From the cell containing the given text, extract its center point as (x, y) coordinate. 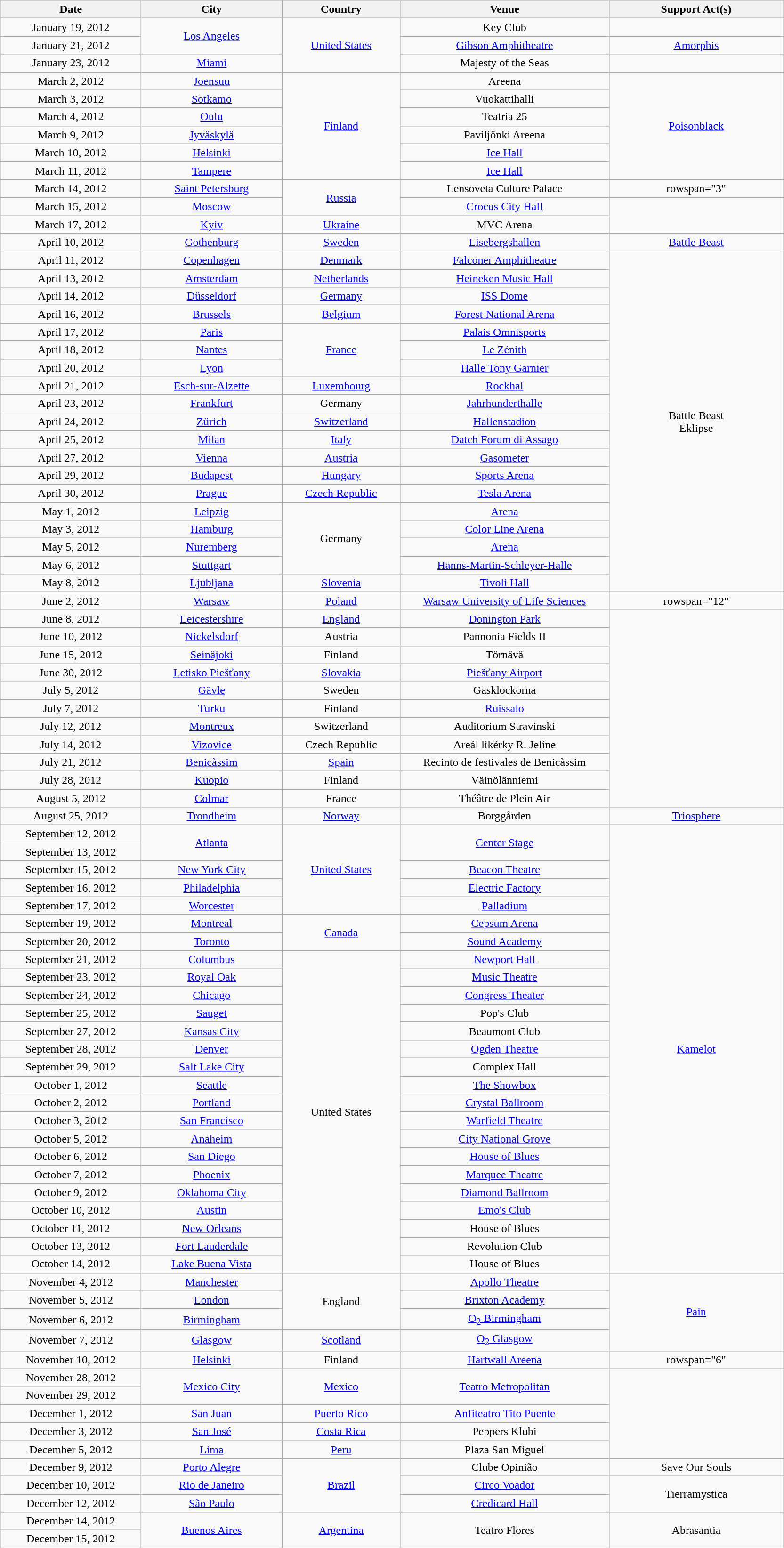
Lima (212, 1449)
April 29, 2012 (71, 475)
Vuokattihalli (505, 99)
Esch-sur-Alzette (212, 386)
January 21, 2012 (71, 45)
Warfield Theatre (505, 1121)
Luxembourg (341, 386)
Key Club (505, 27)
Crocus City Hall (505, 206)
September 28, 2012 (71, 1049)
Donington Park (505, 619)
Anfiteatro Tito Puente (505, 1413)
September 27, 2012 (71, 1031)
Kyiv (212, 225)
September 29, 2012 (71, 1067)
March 15, 2012 (71, 206)
Brixton Academy (505, 1300)
December 9, 2012 (71, 1467)
Zürich (212, 421)
August 5, 2012 (71, 798)
Italy (341, 439)
Gasometer (505, 457)
Tampere (212, 170)
Ukraine (341, 225)
Porto Alegre (212, 1467)
Fort Lauderdale (212, 1246)
Netherlands (341, 278)
August 25, 2012 (71, 816)
Abrasantia (696, 1530)
Montreal (212, 924)
Birmingham (212, 1319)
April 21, 2012 (71, 386)
Peppers Klubi (505, 1431)
Scotland (341, 1340)
Denver (212, 1049)
Kamelot (696, 1049)
March 10, 2012 (71, 153)
New Orleans (212, 1228)
Piešťany Airport (505, 673)
Tivoli Hall (505, 583)
Battle Beast (696, 243)
Amsterdam (212, 278)
March 9, 2012 (71, 135)
November 4, 2012 (71, 1282)
January 19, 2012 (71, 27)
Los Angeles (212, 36)
Mexico (341, 1386)
Hallenstadion (505, 421)
Le Zénith (505, 350)
Salt Lake City (212, 1067)
Buenos Aires (212, 1530)
Poisonblack (696, 126)
December 14, 2012 (71, 1521)
April 13, 2012 (71, 278)
May 5, 2012 (71, 547)
Seinäjoki (212, 655)
September 24, 2012 (71, 995)
Copenhagen (212, 260)
Apollo Theatre (505, 1282)
Congress Theater (505, 995)
Columbus (212, 959)
Diamond Ballroom (505, 1192)
Frankfurt (212, 404)
São Paulo (212, 1503)
April 18, 2012 (71, 350)
October 10, 2012 (71, 1210)
San Francisco (212, 1121)
Crystal Ballroom (505, 1103)
Turku (212, 708)
October 1, 2012 (71, 1085)
Teatro Metropolitan (505, 1386)
Complex Hall (505, 1067)
Slovenia (341, 583)
June 2, 2012 (71, 601)
Montreux (212, 726)
July 5, 2012 (71, 690)
Lyon (212, 368)
Miami (212, 63)
October 14, 2012 (71, 1264)
May 1, 2012 (71, 511)
Hanns-Martin-Schleyer-Halle (505, 565)
Circo Voador (505, 1485)
December 3, 2012 (71, 1431)
Benicàssim (212, 762)
Denmark (341, 260)
O2 Birmingham (505, 1319)
Warsaw (212, 601)
Areál likérky R. Jelíne (505, 744)
April 27, 2012 (71, 457)
Cepsum Arena (505, 924)
October 9, 2012 (71, 1192)
Palladium (505, 906)
Manchester (212, 1282)
Hamburg (212, 529)
October 6, 2012 (71, 1157)
July 21, 2012 (71, 762)
London (212, 1300)
Venue (505, 9)
O2 Glasgow (505, 1340)
Glasgow (212, 1340)
April 30, 2012 (71, 493)
Vizovice (212, 744)
San Juan (212, 1413)
Ogden Theatre (505, 1049)
Budapest (212, 475)
Kuopio (212, 780)
September 25, 2012 (71, 1013)
Oulu (212, 117)
Falconer Amphitheatre (505, 260)
Leipzig (212, 511)
Spain (341, 762)
September 20, 2012 (71, 941)
September 19, 2012 (71, 924)
Tesla Arena (505, 493)
Nickelsdorf (212, 637)
Trondheim (212, 816)
November 5, 2012 (71, 1300)
Worcester (212, 906)
Argentina (341, 1530)
Letisko Piešťany (212, 673)
Clube Opinião (505, 1467)
October 5, 2012 (71, 1139)
Plaza San Miguel (505, 1449)
Nantes (212, 350)
Gothenburg (212, 243)
Tierramystica (696, 1494)
Music Theatre (505, 977)
Leicestershire (212, 619)
July 28, 2012 (71, 780)
Lisebergshallen (505, 243)
The Showbox (505, 1085)
September 15, 2012 (71, 870)
Saint Petersburg (212, 188)
Brazil (341, 1485)
October 13, 2012 (71, 1246)
March 3, 2012 (71, 99)
July 14, 2012 (71, 744)
December 5, 2012 (71, 1449)
November 7, 2012 (71, 1340)
October 3, 2012 (71, 1121)
Gibson Amphitheatre (505, 45)
Sound Academy (505, 941)
May 6, 2012 (71, 565)
MVC Arena (505, 225)
Théâtre de Plein Air (505, 798)
Jyväskylä (212, 135)
Brussels (212, 314)
Color Line Arena (505, 529)
Rockhal (505, 386)
Norway (341, 816)
Beacon Theatre (505, 870)
November 28, 2012 (71, 1378)
April 16, 2012 (71, 314)
Palais Omnisports (505, 332)
Recinto de festivales de Benicàssim (505, 762)
Save Our Souls (696, 1467)
Credicard Hall (505, 1503)
Revolution Club (505, 1246)
Kansas City (212, 1031)
Support Act(s) (696, 9)
Rio de Janeiro (212, 1485)
Moscow (212, 206)
Majesty of the Seas (505, 63)
Hungary (341, 475)
City National Grove (505, 1139)
Peru (341, 1449)
Country (341, 9)
Sports Arena (505, 475)
Costa Rica (341, 1431)
April 14, 2012 (71, 296)
December 1, 2012 (71, 1413)
San Diego (212, 1157)
Teatro Flores (505, 1530)
Pain (696, 1312)
September 13, 2012 (71, 852)
Battle BeastEklipse (696, 422)
rowspan="12" (696, 601)
Milan (212, 439)
April 24, 2012 (71, 421)
Väinölänniemi (505, 780)
January 23, 2012 (71, 63)
Belgium (341, 314)
Portland (212, 1103)
Lake Buena Vista (212, 1264)
Heineken Music Hall (505, 278)
May 8, 2012 (71, 583)
Toronto (212, 941)
Prague (212, 493)
Royal Oak (212, 977)
October 11, 2012 (71, 1228)
Electric Factory (505, 888)
July 7, 2012 (71, 708)
Halle Tony Garnier (505, 368)
April 23, 2012 (71, 404)
December 10, 2012 (71, 1485)
Düsseldorf (212, 296)
San José (212, 1431)
Teatria 25 (505, 117)
September 23, 2012 (71, 977)
June 30, 2012 (71, 673)
rowspan="3" (696, 188)
Colmar (212, 798)
Borggården (505, 816)
Beaumont Club (505, 1031)
June 10, 2012 (71, 637)
April 17, 2012 (71, 332)
Sauget (212, 1013)
October 7, 2012 (71, 1175)
September 17, 2012 (71, 906)
Areena (505, 81)
September 21, 2012 (71, 959)
rowspan="6" (696, 1360)
Triosphere (696, 816)
Russia (341, 197)
November 29, 2012 (71, 1395)
Seattle (212, 1085)
Pop's Club (505, 1013)
March 11, 2012 (71, 170)
November 6, 2012 (71, 1319)
December 15, 2012 (71, 1539)
Pannonia Fields II (505, 637)
Forest National Arena (505, 314)
Hartwall Areena (505, 1360)
Chicago (212, 995)
April 20, 2012 (71, 368)
Austin (212, 1210)
Puerto Rico (341, 1413)
Mexico City (212, 1386)
October 2, 2012 (71, 1103)
July 12, 2012 (71, 726)
Poland (341, 601)
April 25, 2012 (71, 439)
Paris (212, 332)
Stuttgart (212, 565)
Warsaw University of Life Sciences (505, 601)
Anaheim (212, 1139)
September 16, 2012 (71, 888)
Canada (341, 932)
Phoenix (212, 1175)
March 17, 2012 (71, 225)
September 12, 2012 (71, 834)
Atlanta (212, 843)
Marquee Theatre (505, 1175)
Törnävä (505, 655)
City (212, 9)
May 3, 2012 (71, 529)
December 12, 2012 (71, 1503)
Slovakia (341, 673)
Center Stage (505, 843)
Joensuu (212, 81)
March 2, 2012 (71, 81)
Date (71, 9)
ISS Dome (505, 296)
Jahrhunderthalle (505, 404)
June 8, 2012 (71, 619)
March 4, 2012 (71, 117)
March 14, 2012 (71, 188)
Paviljönki Areena (505, 135)
Ruissalo (505, 708)
June 15, 2012 (71, 655)
Ljubljana (212, 583)
New York City (212, 870)
Gävle (212, 690)
Vienna (212, 457)
Auditorium Stravinski (505, 726)
Newport Hall (505, 959)
Gasklockorna (505, 690)
Amorphis (696, 45)
Nuremberg (212, 547)
Sotkamo (212, 99)
Datch Forum di Assago (505, 439)
April 11, 2012 (71, 260)
Emo's Club (505, 1210)
Lensoveta Culture Palace (505, 188)
November 10, 2012 (71, 1360)
Oklahoma City (212, 1192)
April 10, 2012 (71, 243)
Philadelphia (212, 888)
